Extract the [x, y] coordinate from the center of the cell holding the provided text.  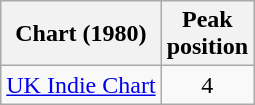
Chart (1980) [81, 34]
4 [207, 85]
UK Indie Chart [81, 85]
Peakposition [207, 34]
